Capture the cell that displays the provided text and extract its [x, y] central coordinate. 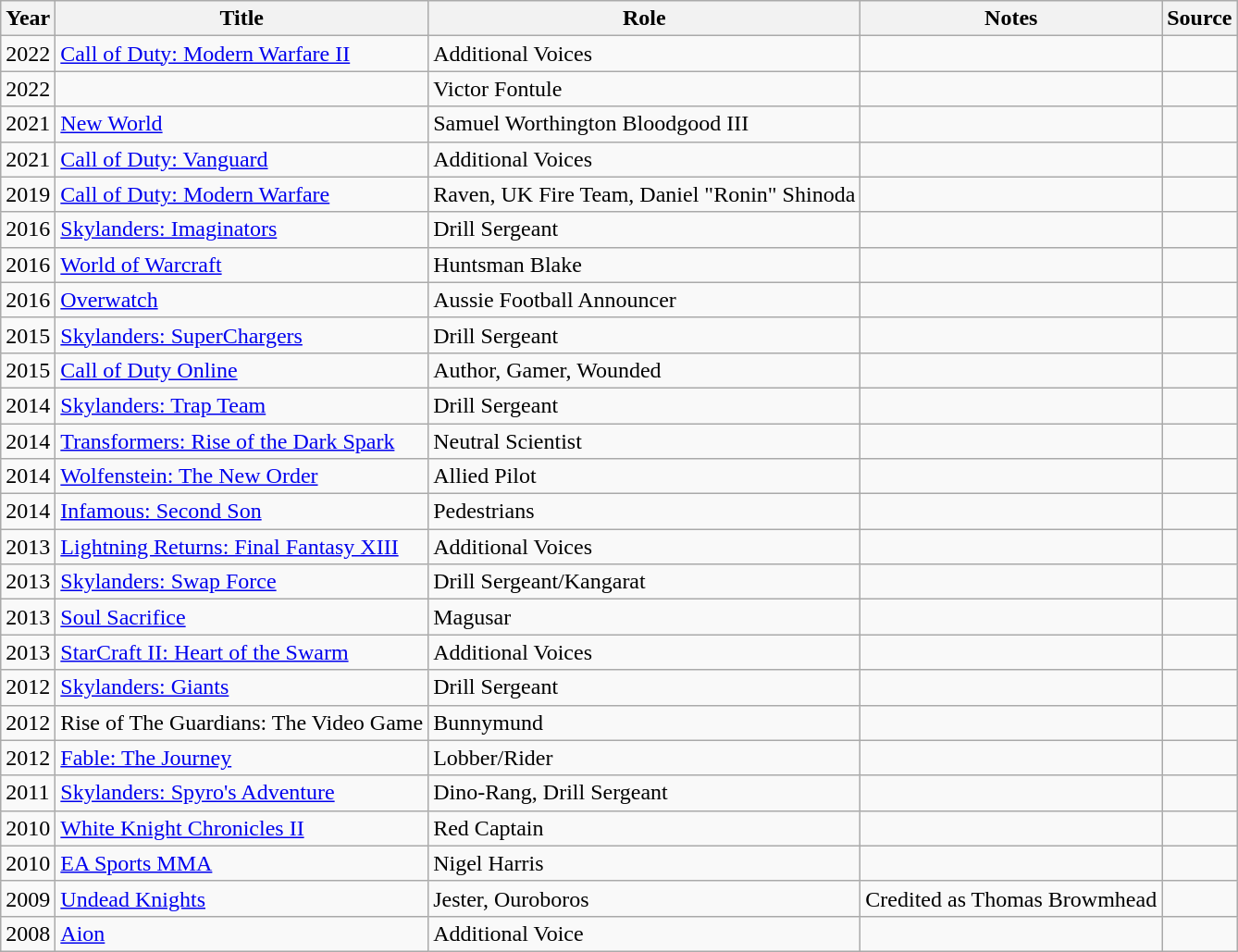
Neutral Scientist [644, 441]
Year [28, 19]
Magusar [644, 617]
Skylanders: Spyro's Adventure [242, 793]
Rise of The Guardians: The Video Game [242, 723]
Skylanders: Giants [242, 687]
Skylanders: Imaginators [242, 229]
Call of Duty: Modern Warfare [242, 194]
Call of Duty: Modern Warfare II [242, 54]
Bunnymund [644, 723]
White Knight Chronicles II [242, 828]
Red Captain [644, 828]
Allied Pilot [644, 476]
Aion [242, 933]
Skylanders: SuperChargers [242, 335]
Additional Voice [644, 933]
Samuel Worthington Bloodgood III [644, 124]
Call of Duty Online [242, 370]
Aussie Football Announcer [644, 300]
New World [242, 124]
Transformers: Rise of the Dark Spark [242, 441]
Soul Sacrifice [242, 617]
Overwatch [242, 300]
Skylanders: Swap Force [242, 582]
Title [242, 19]
StarCraft II: Heart of the Swarm [242, 652]
Notes [1011, 19]
Skylanders: Trap Team [242, 405]
Huntsman Blake [644, 265]
Victor Fontule [644, 89]
Role [644, 19]
Lightning Returns: Final Fantasy XIII [242, 547]
Raven, UK Fire Team, Daniel "Ronin" Shinoda [644, 194]
Source [1199, 19]
Author, Gamer, Wounded [644, 370]
Jester, Ouroboros [644, 898]
Fable: The Journey [242, 758]
Infamous: Second Son [242, 512]
EA Sports MMA [242, 863]
Drill Sergeant/Kangarat [644, 582]
Credited as Thomas Browmhead [1011, 898]
2008 [28, 933]
Lobber/Rider [644, 758]
2009 [28, 898]
World of Warcraft [242, 265]
Call of Duty: Vanguard [242, 159]
Dino-Rang, Drill Sergeant [644, 793]
Undead Knights [242, 898]
Pedestrians [644, 512]
Wolfenstein: The New Order [242, 476]
Nigel Harris [644, 863]
2011 [28, 793]
2019 [28, 194]
